Pinpoint the cell where the given text exists, returning its [x, y] midpoint coordinate. 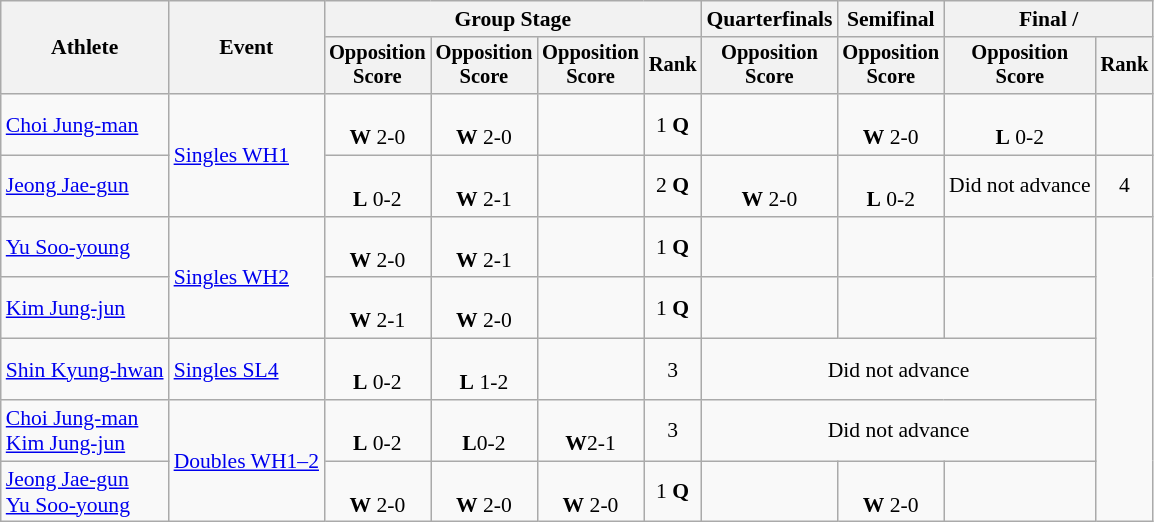
Yu Soo-young [85, 248]
Semifinal [890, 19]
Group Stage [512, 19]
Athlete [85, 48]
Jeong Jae-gunYu Soo-young [85, 492]
2 Q [673, 186]
Choi Jung-manKim Jung-jun [85, 430]
Final / [1048, 19]
Singles WH2 [246, 278]
L 1-2 [484, 370]
Choi Jung-man [85, 124]
Singles SL4 [246, 370]
Jeong Jae-gun [85, 186]
L0-2 [484, 430]
Kim Jung-jun [85, 308]
W2-1 [590, 430]
Shin Kyung-hwan [85, 370]
4 [1125, 186]
Event [246, 48]
Singles WH1 [246, 155]
Doubles WH1–2 [246, 461]
Quarterfinals [769, 19]
